Output the (X, Y) coordinate of the center of the cell containing the given text.  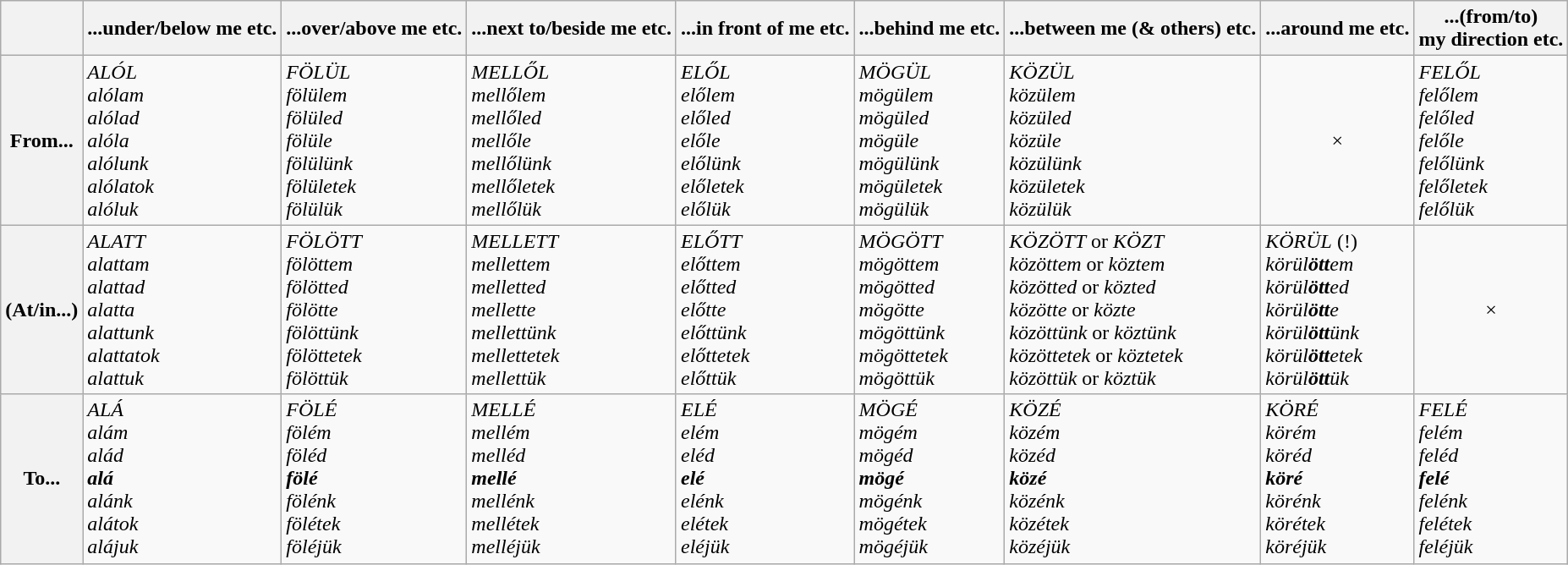
...in front of me etc. (765, 29)
KÖRÉkörémkörédkörékörénkkörétekköréjük (1338, 479)
FÖLÖTTfölöttemfölöttedfölöttefölöttünkfölöttetekfölöttük (374, 310)
KÖZÉközémközédközéközénkközétekközéjük (1133, 479)
KÖZÜLközülemközüledközüleközülünkközületekközülük (1133, 140)
...(from/to)my direction etc. (1491, 29)
MELLŐLmellőlemmellőledmellőlemellőlünkmellőletekmellőlük (572, 140)
MÖGÉmögémmögédmögémögénkmögétekmögéjük (929, 479)
...behind me etc. (929, 29)
MÖGÖTTmögöttemmögöttedmögöttemögöttünkmögöttetekmögöttük (929, 310)
ELÉelémelédeléelénkelétekeléjük (765, 479)
FELÉfelémfelédfeléfelénkfelétekfeléjük (1491, 479)
ALATTalattamalattadalattaalattunkalattatokalattuk (183, 310)
FELŐLfelőlemfelőledfelőlefelőlünkfelőletekfelőlük (1491, 140)
...between me (& others) etc. (1133, 29)
ALÓLalólamalóladalólaalólunkalólatokalóluk (183, 140)
KÖRÜL (!)körülöttemkörülöttedkörülöttekörülöttünkkörülöttetekkörülöttük (1338, 310)
From... (42, 140)
To... (42, 479)
...next to/beside me etc. (572, 29)
MÖGÜLmögülemmögüledmögülemögülünkmögületekmögülük (929, 140)
...under/below me etc. (183, 29)
...around me etc. (1338, 29)
ELŐLelőlemelőledelőleelőlünkelőletekelőlük (765, 140)
(At/in...) (42, 310)
ELŐTTelőttemelőttedelőtteelőttünkelőttetekelőttük (765, 310)
KÖZÖTT or KÖZTközöttem or köztemközötted or köztedközötte or közteközöttünk or köztünkközöttetek or köztetekközöttük or köztük (1133, 310)
MELLETTmellettemmellettedmellettemellettünkmellettetekmellettük (572, 310)
...over/above me etc. (374, 29)
FÖLÉfölémfölédföléfölénkfölétekföléjük (374, 479)
FÖLÜLfölülemfölüledfölülefölülünkfölületekfölülük (374, 140)
ALÁalámaládaláalánkalátokalájuk (183, 479)
MELLÉmellémmellédmellémellénkmellétekmelléjük (572, 479)
